For the text-containing cell, return its midpoint in (x, y) coordinate format. 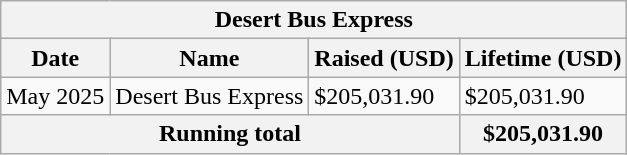
Name (210, 58)
Date (56, 58)
Running total (230, 134)
Lifetime (USD) (543, 58)
May 2025 (56, 96)
Raised (USD) (384, 58)
